For the text-containing cell, return its midpoint in (x, y) coordinate format. 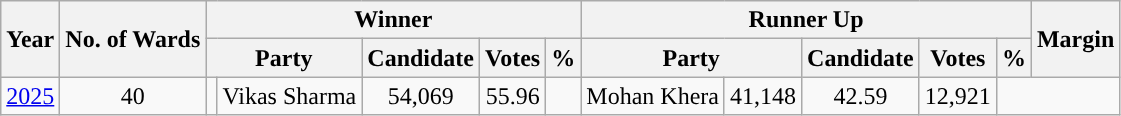
Winner (394, 20)
Year (30, 39)
Vikas Sharma (290, 96)
42.59 (861, 96)
55.96 (513, 96)
12,921 (958, 96)
54,069 (421, 96)
Runner Up (806, 20)
41,148 (762, 96)
2025 (30, 96)
40 (133, 96)
Margin (1075, 39)
Mohan Khera (653, 96)
No. of Wards (133, 39)
